Return the [x, y] coordinate for the center point of the cell that contains the specified text.  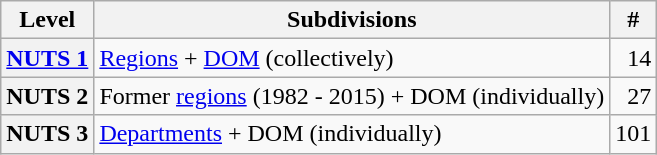
NUTS 3 [48, 134]
101 [634, 134]
NUTS 2 [48, 96]
NUTS 1 [48, 58]
Departments + DOM (individually) [352, 134]
Level [48, 20]
14 [634, 58]
Former regions (1982 - 2015) + DOM (individually) [352, 96]
Subdivisions [352, 20]
# [634, 20]
27 [634, 96]
Regions + DOM (collectively) [352, 58]
